Locate the cell with the specified text and output its [x, y] center coordinate. 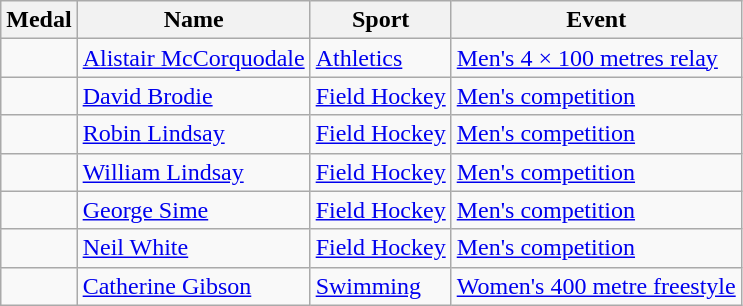
William Lindsay [194, 172]
Athletics [380, 58]
Name [194, 20]
Sport [380, 20]
Neil White [194, 248]
Swimming [380, 286]
Alistair McCorquodale [194, 58]
Women's 400 metre freestyle [596, 286]
Medal [39, 20]
Men's 4 × 100 metres relay [596, 58]
Robin Lindsay [194, 134]
Catherine Gibson [194, 286]
George Sime [194, 210]
Event [596, 20]
David Brodie [194, 96]
